Identify which cell holds the provided text, then report its [x, y] central coordinate. 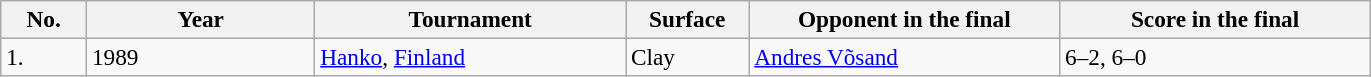
Hanko, Finland [470, 57]
Opponent in the final [904, 19]
Surface [688, 19]
6–2, 6–0 [1216, 57]
Tournament [470, 19]
Score in the final [1216, 19]
No. [44, 19]
Clay [688, 57]
1989 [201, 57]
Year [201, 19]
1. [44, 57]
Andres Võsand [904, 57]
